Identify which cell holds the provided text, then report its (X, Y) central coordinate. 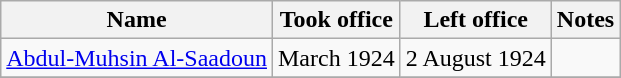
Left office (476, 20)
Took office (336, 20)
Name (137, 20)
2 August 1924 (476, 58)
March 1924 (336, 58)
Abdul-Muhsin Al-Saadoun (137, 58)
Notes (585, 20)
